Output the (x, y) coordinate of the center of the cell containing the given text.  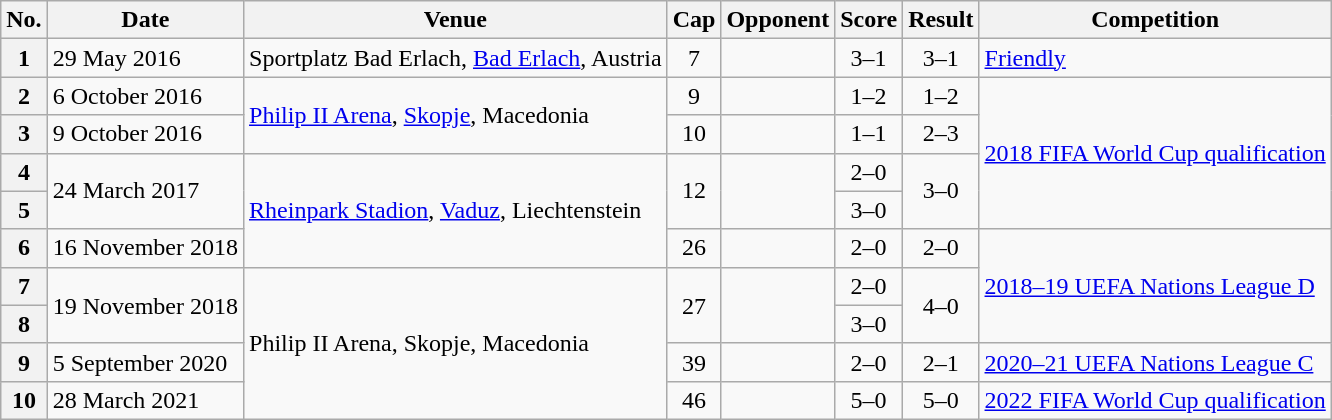
2 (24, 96)
2–3 (941, 134)
2022 FIFA World Cup qualification (1155, 400)
26 (694, 248)
9 October 2016 (145, 134)
5 September 2020 (145, 362)
27 (694, 305)
1–1 (869, 134)
39 (694, 362)
5 (24, 210)
46 (694, 400)
29 May 2016 (145, 58)
1 (24, 58)
4–0 (941, 305)
4 (24, 172)
Sportplatz Bad Erlach, Bad Erlach, Austria (456, 58)
2018–19 UEFA Nations League D (1155, 286)
Competition (1155, 20)
3 (24, 134)
16 November 2018 (145, 248)
No. (24, 20)
2–1 (941, 362)
24 March 2017 (145, 191)
Date (145, 20)
Result (941, 20)
Friendly (1155, 58)
28 March 2021 (145, 400)
6 (24, 248)
6 October 2016 (145, 96)
2020–21 UEFA Nations League C (1155, 362)
8 (24, 324)
Opponent (778, 20)
Rheinpark Stadion, Vaduz, Liechtenstein (456, 210)
Cap (694, 20)
Venue (456, 20)
Score (869, 20)
12 (694, 191)
19 November 2018 (145, 305)
2018 FIFA World Cup qualification (1155, 153)
